Detect which cell encompasses the target text, then output its (X, Y) center coordinate. 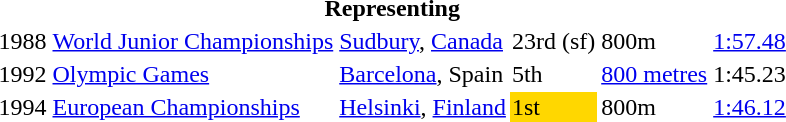
European Championships (193, 107)
23rd (sf) (553, 41)
Barcelona, Spain (423, 74)
Sudbury, Canada (423, 41)
5th (553, 74)
1st (553, 107)
Olympic Games (193, 74)
World Junior Championships (193, 41)
800 metres (654, 74)
Helsinki, Finland (423, 107)
